Capture the cell that displays the provided text and extract its [x, y] central coordinate. 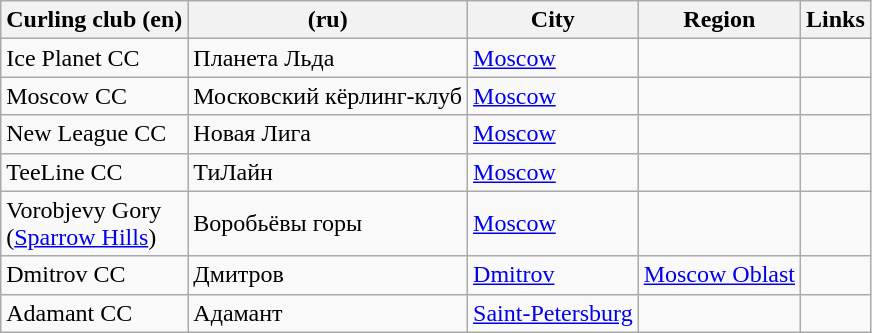
Московский кёрлинг-клуб [328, 96]
Воробьёвы горы [328, 224]
Дмитров [328, 275]
Saint-Petersburg [554, 313]
Vorobjevy Gory(Sparrow Hills) [94, 224]
ТиЛайн [328, 172]
Curling club (en) [94, 20]
City [554, 20]
TeeLine CC [94, 172]
New League CC [94, 134]
Dmitrov CC [94, 275]
Планета Льда [328, 58]
Новая Лига [328, 134]
Region [719, 20]
Adamant CC [94, 313]
Адамант [328, 313]
Dmitrov [554, 275]
Moscow Oblast [719, 275]
Moscow CC [94, 96]
Links [836, 20]
(ru) [328, 20]
Ice Planet CC [94, 58]
